From the cell containing the given text, extract its center point as (x, y) coordinate. 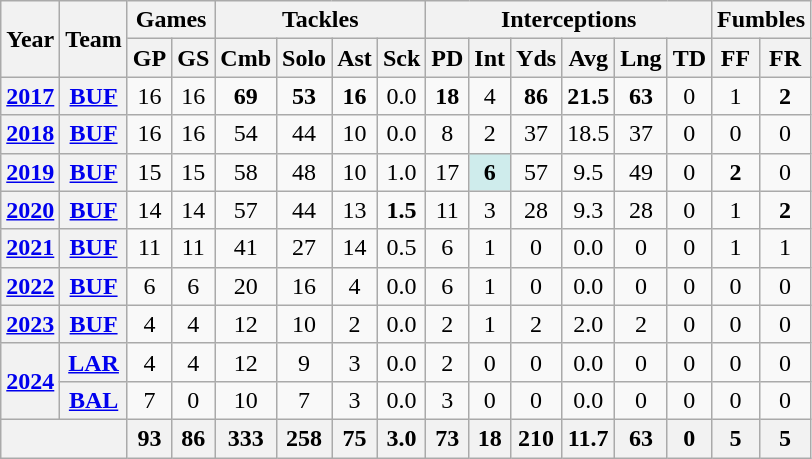
Solo (304, 58)
2024 (30, 381)
Cmb (246, 58)
48 (304, 172)
BAL (94, 400)
Games (170, 20)
Tackles (320, 20)
GS (194, 58)
Fumbles (762, 20)
9 (304, 362)
41 (246, 248)
Sck (401, 58)
Year (30, 39)
53 (304, 96)
93 (149, 438)
0.5 (401, 248)
75 (355, 438)
2019 (30, 172)
PD (448, 58)
1.0 (401, 172)
9.5 (588, 172)
2023 (30, 324)
Int (490, 58)
Ast (355, 58)
210 (536, 438)
Interceptions (569, 20)
Yds (536, 58)
54 (246, 134)
333 (246, 438)
FR (784, 58)
9.3 (588, 210)
21.5 (588, 96)
LAR (94, 362)
3.0 (401, 438)
69 (246, 96)
Lng (641, 58)
258 (304, 438)
2021 (30, 248)
18.5 (588, 134)
13 (355, 210)
8 (448, 134)
2017 (30, 96)
GP (149, 58)
2.0 (588, 324)
2022 (30, 286)
27 (304, 248)
2020 (30, 210)
73 (448, 438)
Team (94, 39)
49 (641, 172)
Avg (588, 58)
FF (736, 58)
11.7 (588, 438)
17 (448, 172)
2018 (30, 134)
TD (689, 58)
1.5 (401, 210)
58 (246, 172)
20 (246, 286)
